Extract the (X, Y) coordinate from the center of the cell holding the provided text.  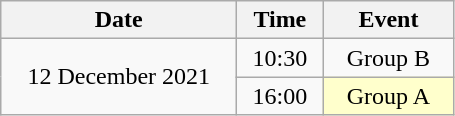
Time (280, 20)
Group A (388, 96)
Group B (388, 58)
10:30 (280, 58)
16:00 (280, 96)
Date (119, 20)
Event (388, 20)
12 December 2021 (119, 77)
